Search for the cell housing the specified text and yield its (X, Y) center coordinate. 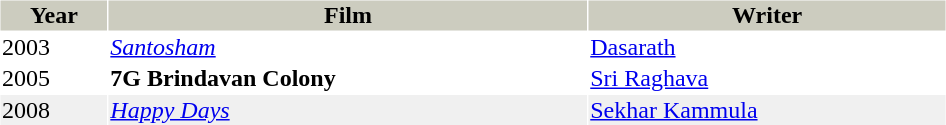
Writer (768, 15)
Film (348, 15)
2005 (54, 79)
7G Brindavan Colony (348, 79)
Dasarath (768, 47)
Happy Days (348, 110)
Sri Raghava (768, 79)
Santosham (348, 47)
2003 (54, 47)
Year (54, 15)
2008 (54, 110)
Sekhar Kammula (768, 110)
